Output the (x, y) coordinate of the center of the cell containing the given text.  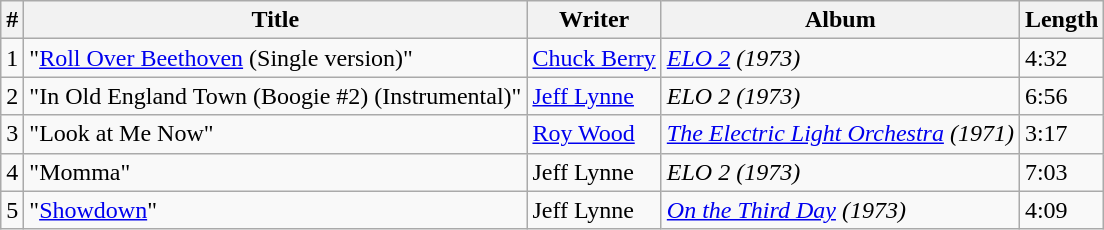
3:17 (1061, 134)
5 (12, 210)
"Look at Me Now" (276, 134)
4:32 (1061, 58)
Writer (594, 20)
Roy Wood (594, 134)
7:03 (1061, 172)
"Showdown" (276, 210)
"Roll Over Beethoven (Single version)" (276, 58)
1 (12, 58)
4 (12, 172)
"Momma" (276, 172)
The Electric Light Orchestra (1971) (840, 134)
Chuck Berry (594, 58)
# (12, 20)
On the Third Day (1973) (840, 210)
4:09 (1061, 210)
Title (276, 20)
6:56 (1061, 96)
2 (12, 96)
Length (1061, 20)
Album (840, 20)
"In Old England Town (Boogie #2) (Instrumental)" (276, 96)
3 (12, 134)
